Search for the cell housing the specified text and yield its [x, y] center coordinate. 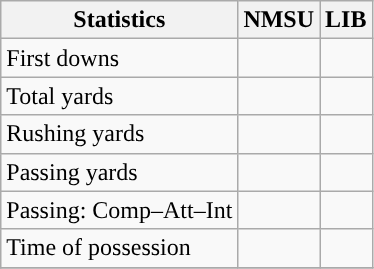
Rushing yards [120, 134]
Passing: Comp–Att–Int [120, 210]
Passing yards [120, 172]
LIB [346, 20]
First downs [120, 58]
Statistics [120, 20]
Time of possession [120, 248]
NMSU [279, 20]
Total yards [120, 96]
